Output the (x, y) coordinate of the center of the cell containing the given text.  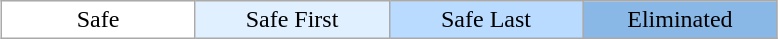
Safe Last (486, 20)
Safe First (292, 20)
Safe (98, 20)
Eliminated (680, 20)
